Search for the cell housing the specified text and yield its [x, y] center coordinate. 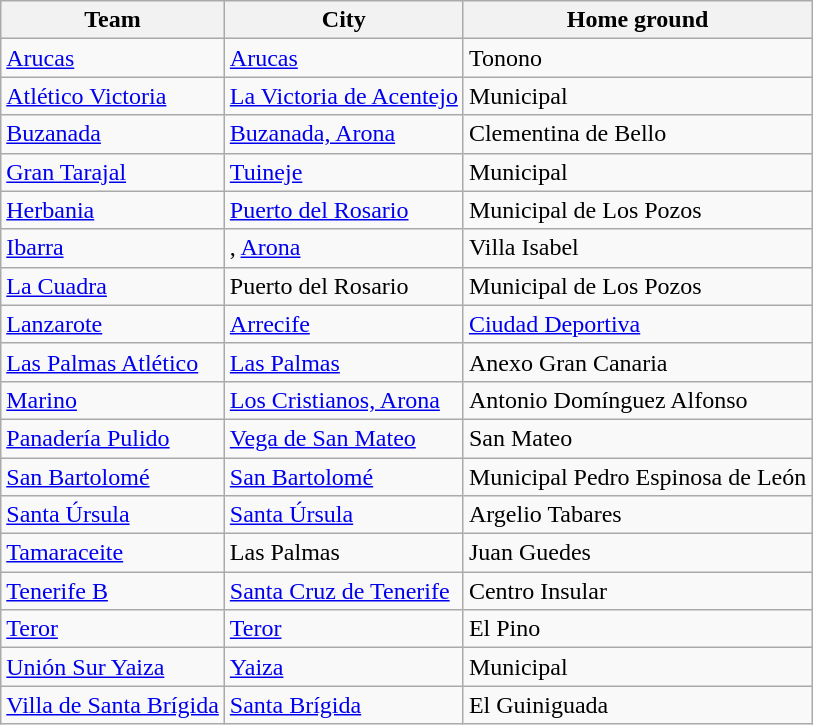
Ciudad Deportiva [637, 324]
Las Palmas Atlético [113, 362]
Tonono [637, 58]
Santa Cruz de Tenerife [344, 591]
El Guiniguada [637, 705]
Ibarra [113, 248]
Marino [113, 400]
La Victoria de Acentejo [344, 96]
, Arona [344, 248]
Gran Tarajal [113, 172]
Tuineje [344, 172]
Antonio Domínguez Alfonso [637, 400]
San Mateo [637, 438]
Municipal Pedro Espinosa de León [637, 477]
City [344, 20]
Team [113, 20]
Yaiza [344, 667]
Clementina de Bello [637, 134]
Herbania [113, 210]
Centro Insular [637, 591]
El Pino [637, 629]
Buzanada, Arona [344, 134]
Tamaraceite [113, 553]
Santa Brígida [344, 705]
Unión Sur Yaiza [113, 667]
Lanzarote [113, 324]
La Cuadra [113, 286]
Atlético Victoria [113, 96]
Villa de Santa Brígida [113, 705]
Home ground [637, 20]
Villa Isabel [637, 248]
Buzanada [113, 134]
Arrecife [344, 324]
Argelio Tabares [637, 515]
Juan Guedes [637, 553]
Vega de San Mateo [344, 438]
Panadería Pulido [113, 438]
Los Cristianos, Arona [344, 400]
Tenerife B [113, 591]
Anexo Gran Canaria [637, 362]
